Find where the given text appears and provide that cell's center as (x, y) coordinate. 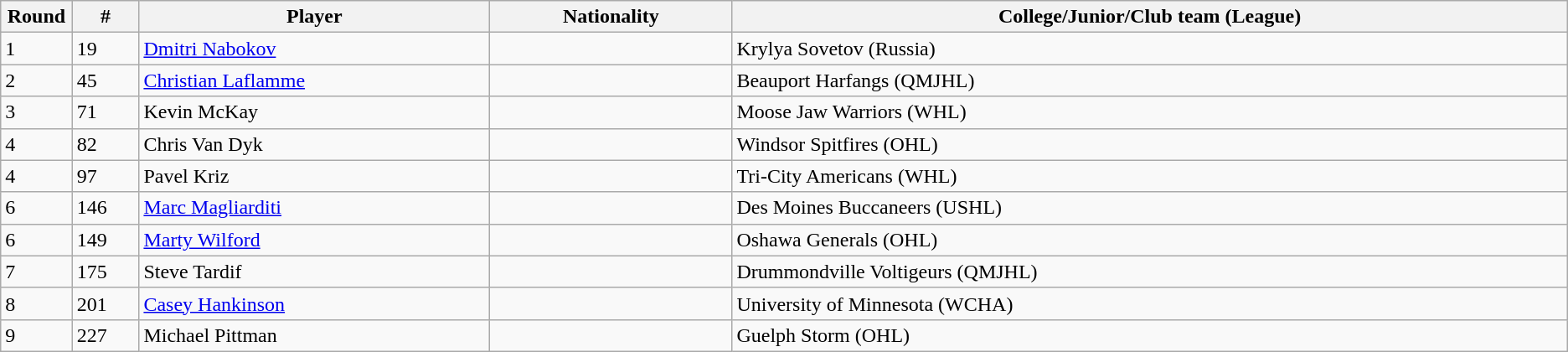
Pavel Kriz (315, 176)
Casey Hankinson (315, 303)
7 (37, 272)
Chris Van Dyk (315, 144)
Steve Tardif (315, 272)
College/Junior/Club team (League) (1149, 17)
Dmitri Nabokov (315, 49)
97 (106, 176)
Nationality (611, 17)
8 (37, 303)
Round (37, 17)
Guelph Storm (OHL) (1149, 335)
Marty Wilford (315, 240)
175 (106, 272)
146 (106, 208)
201 (106, 303)
Oshawa Generals (OHL) (1149, 240)
Windsor Spitfires (OHL) (1149, 144)
Tri-City Americans (WHL) (1149, 176)
Marc Magliarditi (315, 208)
Player (315, 17)
Krylya Sovetov (Russia) (1149, 49)
Kevin McKay (315, 112)
Des Moines Buccaneers (USHL) (1149, 208)
45 (106, 80)
Drummondville Voltigeurs (QMJHL) (1149, 272)
2 (37, 80)
227 (106, 335)
Beauport Harfangs (QMJHL) (1149, 80)
82 (106, 144)
3 (37, 112)
Christian Laflamme (315, 80)
Moose Jaw Warriors (WHL) (1149, 112)
149 (106, 240)
Michael Pittman (315, 335)
9 (37, 335)
71 (106, 112)
University of Minnesota (WCHA) (1149, 303)
1 (37, 49)
19 (106, 49)
# (106, 17)
